Identify which cell holds the provided text, then report its (x, y) central coordinate. 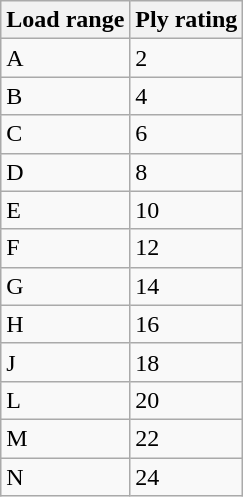
24 (186, 477)
8 (186, 172)
16 (186, 324)
N (66, 477)
J (66, 362)
L (66, 400)
Ply rating (186, 20)
10 (186, 210)
F (66, 248)
Load range (66, 20)
B (66, 96)
4 (186, 96)
20 (186, 400)
22 (186, 438)
14 (186, 286)
G (66, 286)
H (66, 324)
6 (186, 134)
A (66, 58)
E (66, 210)
2 (186, 58)
D (66, 172)
12 (186, 248)
C (66, 134)
M (66, 438)
18 (186, 362)
